For the text-containing cell, return its midpoint in [X, Y] coordinate format. 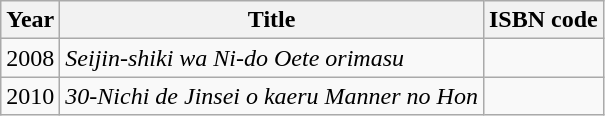
2010 [30, 96]
2008 [30, 58]
30-Nichi de Jinsei o kaeru Manner no Hon [272, 96]
Title [272, 20]
Year [30, 20]
Seijin-shiki wa Ni-do Oete orimasu [272, 58]
ISBN code [543, 20]
